Return the [X, Y] coordinate for the center point of the cell that contains the specified text.  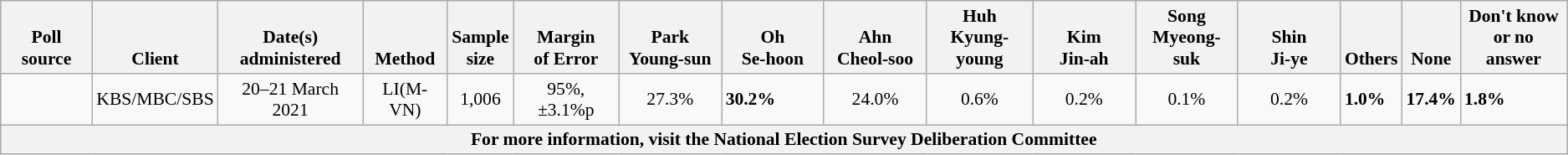
HuhKyung-young [980, 37]
Poll source [47, 37]
17.4% [1432, 99]
30.2% [773, 99]
20–21 March 2021 [291, 99]
Client [156, 37]
24.0% [875, 99]
ShinJi-ye [1290, 37]
For more information, visit the National Election Survey Deliberation Committee [784, 140]
SongMyeong-suk [1187, 37]
27.3% [671, 99]
Marginof Error [566, 37]
None [1432, 37]
0.6% [980, 99]
Others [1371, 37]
KimJin-ah [1084, 37]
ParkYoung-sun [671, 37]
Method [406, 37]
1,006 [480, 99]
AhnCheol-soo [875, 37]
OhSe-hoon [773, 37]
0.1% [1187, 99]
1.8% [1514, 99]
LI(M-VN) [406, 99]
Samplesize [480, 37]
95%, ±3.1%p [566, 99]
KBS/MBC/SBS [156, 99]
Don't knowor no answer [1514, 37]
1.0% [1371, 99]
Date(s)administered [291, 37]
